Return the (X, Y) coordinate for the center point of the cell that contains the specified text.  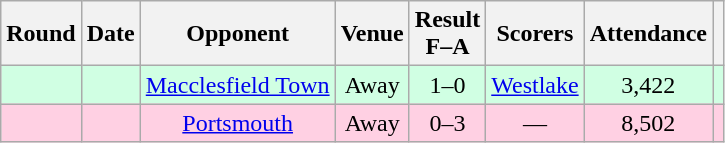
— (535, 123)
0–3 (447, 123)
8,502 (648, 123)
Venue (372, 34)
ResultF–A (447, 34)
Macclesfield Town (238, 85)
Scorers (535, 34)
3,422 (648, 85)
Round (41, 34)
1–0 (447, 85)
Portsmouth (238, 123)
Date (110, 34)
Opponent (238, 34)
Attendance (648, 34)
Westlake (535, 85)
